Output the (X, Y) coordinate of the center of the cell containing the given text.  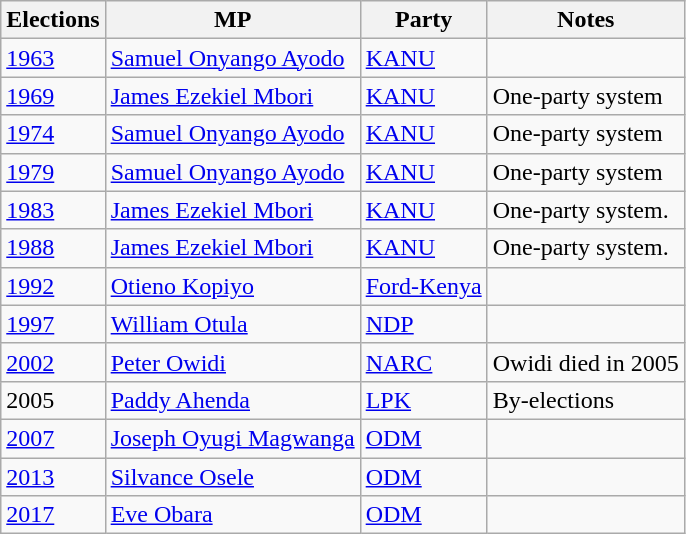
NDP (424, 324)
Paddy Ahenda (232, 400)
1979 (53, 172)
1997 (53, 324)
1983 (53, 210)
Silvance Osele (232, 477)
MP (232, 20)
Party (424, 20)
1988 (53, 248)
LPK (424, 400)
2013 (53, 477)
Peter Owidi (232, 362)
2002 (53, 362)
Otieno Kopiyo (232, 286)
Ford-Kenya (424, 286)
Notes (586, 20)
Eve Obara (232, 515)
William Otula (232, 324)
Owidi died in 2005 (586, 362)
2017 (53, 515)
1974 (53, 134)
NARC (424, 362)
2007 (53, 438)
2005 (53, 400)
1963 (53, 58)
Joseph Oyugi Magwanga (232, 438)
Elections (53, 20)
By-elections (586, 400)
1969 (53, 96)
1992 (53, 286)
